Output the [X, Y] coordinate of the center of the cell containing the given text.  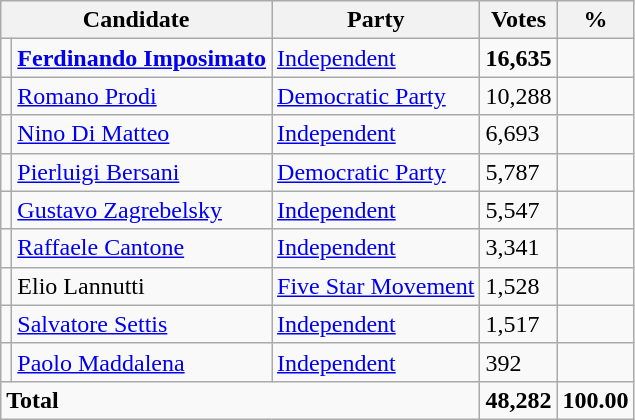
% [596, 20]
Nino Di Matteo [142, 134]
48,282 [518, 400]
392 [518, 362]
10,288 [518, 96]
100.00 [596, 400]
Salvatore Settis [142, 324]
Raffaele Cantone [142, 248]
1,517 [518, 324]
5,547 [518, 210]
Party [376, 20]
5,787 [518, 172]
Gustavo Zagrebelsky [142, 210]
Pierluigi Bersani [142, 172]
6,693 [518, 134]
3,341 [518, 248]
Paolo Maddalena [142, 362]
1,528 [518, 286]
Total [240, 400]
Romano Prodi [142, 96]
Votes [518, 20]
Ferdinando Imposimato [142, 58]
Candidate [136, 20]
Elio Lannutti [142, 286]
Five Star Movement [376, 286]
16,635 [518, 58]
